Find where the given text appears and provide that cell's center as [x, y] coordinate. 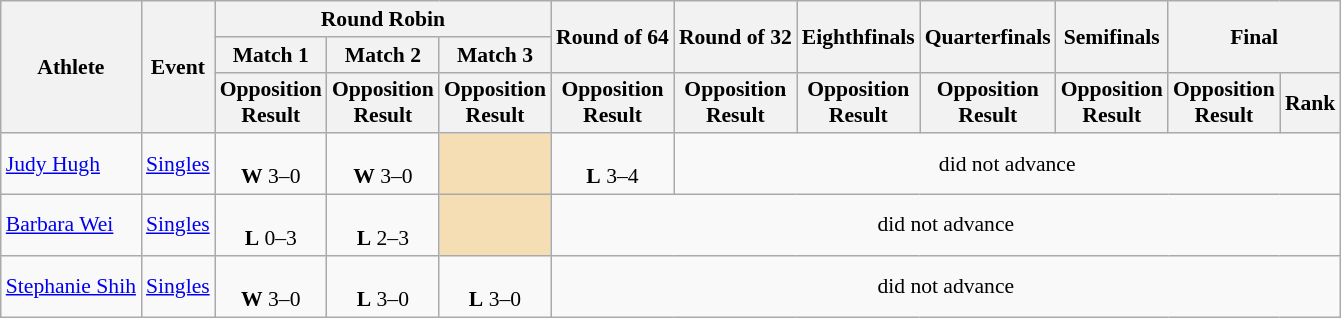
L 3–4 [612, 164]
Quarterfinals [988, 36]
Stephanie Shih [71, 286]
L 2–3 [383, 226]
L 0–3 [271, 226]
Rank [1310, 102]
Barbara Wei [71, 226]
Match 3 [495, 55]
Event [178, 67]
Round of 64 [612, 36]
Final [1254, 36]
Eighthfinals [858, 36]
Athlete [71, 67]
Round Robin [383, 19]
Match 1 [271, 55]
Judy Hugh [71, 164]
Match 2 [383, 55]
Semifinals [1112, 36]
Round of 32 [736, 36]
